Pinpoint the cell where the given text exists, returning its (X, Y) midpoint coordinate. 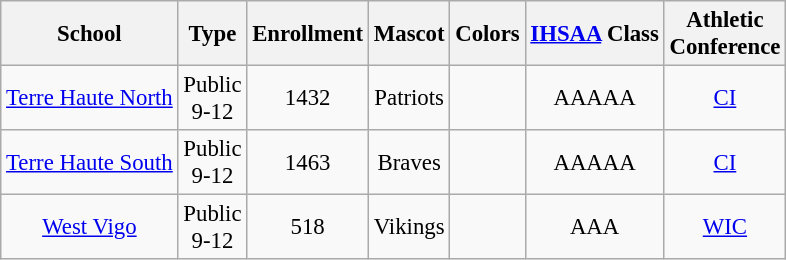
School (90, 34)
Enrollment (308, 34)
Type (212, 34)
1463 (308, 162)
Braves (408, 162)
518 (308, 228)
West Vigo (90, 228)
Terre Haute North (90, 98)
Vikings (408, 228)
Colors (488, 34)
1432 (308, 98)
WIC (725, 228)
Mascot (408, 34)
Terre Haute South (90, 162)
Athletic Conference (725, 34)
IHSAA Class (594, 34)
Patriots (408, 98)
AAA (594, 228)
